Detect which cell encompasses the target text, then output its [x, y] center coordinate. 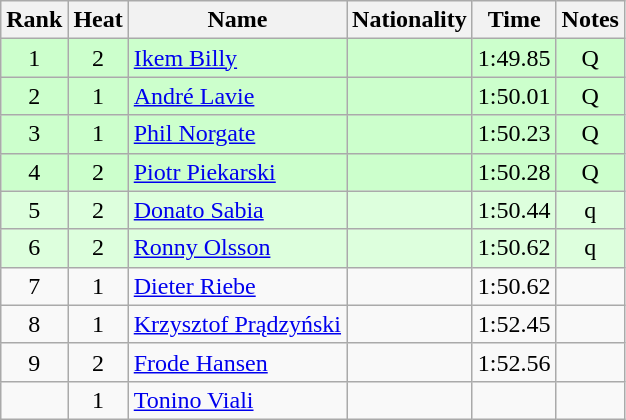
3 [34, 134]
1:50.28 [514, 172]
Time [514, 20]
5 [34, 210]
Heat [98, 20]
8 [34, 324]
1:52.56 [514, 362]
1:49.85 [514, 58]
Ronny Olsson [237, 248]
Krzysztof Prądzyński [237, 324]
André Lavie [237, 96]
1:52.45 [514, 324]
Nationality [410, 20]
Dieter Riebe [237, 286]
1:50.23 [514, 134]
1:50.44 [514, 210]
7 [34, 286]
Phil Norgate [237, 134]
Name [237, 20]
Ikem Billy [237, 58]
1:50.01 [514, 96]
4 [34, 172]
Piotr Piekarski [237, 172]
Donato Sabia [237, 210]
6 [34, 248]
9 [34, 362]
Frode Hansen [237, 362]
Notes [590, 20]
Tonino Viali [237, 400]
Rank [34, 20]
